From the cell containing the given text, extract its center point as (X, Y) coordinate. 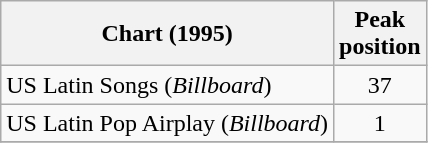
37 (380, 85)
US Latin Songs (Billboard) (168, 85)
Chart (1995) (168, 34)
US Latin Pop Airplay (Billboard) (168, 123)
1 (380, 123)
Peakposition (380, 34)
